Find where the given text appears and provide that cell's center as [X, Y] coordinate. 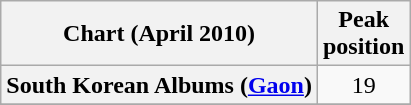
Chart (April 2010) [160, 34]
19 [363, 85]
Peakposition [363, 34]
South Korean Albums (Gaon) [160, 85]
